Find where the given text appears and provide that cell's center as (x, y) coordinate. 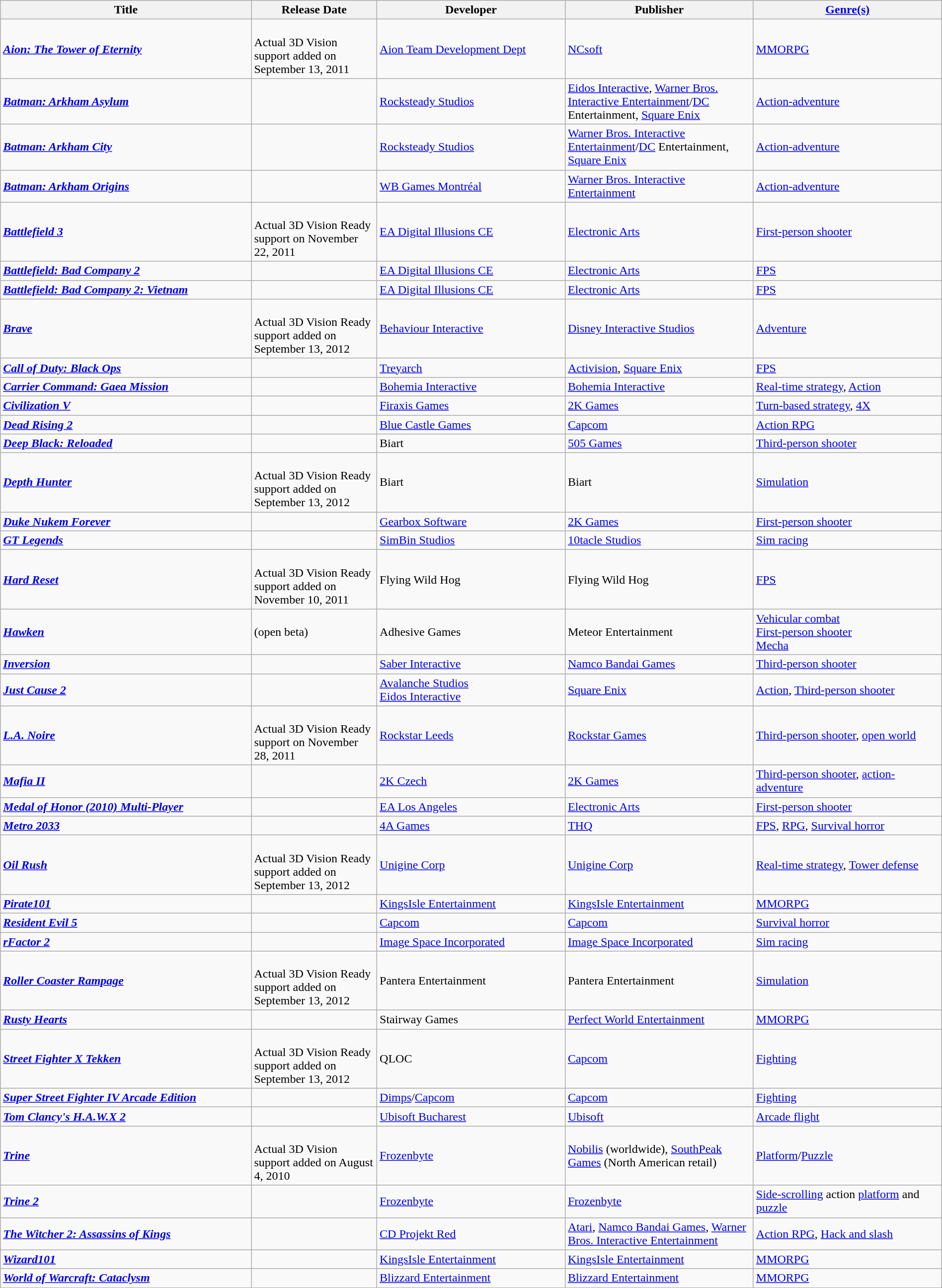
Dead Rising 2 (126, 425)
GT Legends (126, 540)
The Witcher 2: Assassins of Kings (126, 1234)
Treyarch (471, 368)
Brave (126, 329)
Just Cause 2 (126, 689)
EA Los Angeles (471, 807)
Ubisoft Bucharest (471, 1117)
Real-time strategy, Action (848, 386)
Civilization V (126, 405)
Saber Interactive (471, 664)
Vehicular combatFirst-person shooterMecha (848, 632)
10tacle Studios (659, 540)
Platform/Puzzle (848, 1155)
Call of Duty: Black Ops (126, 368)
Blue Castle Games (471, 425)
Action, Third-person shooter (848, 689)
Actual 3D Vision Ready support on November 22, 2011 (314, 231)
QLOC (471, 1059)
Actual 3D Vision support added on August 4, 2010 (314, 1155)
Turn-based strategy, 4X (848, 405)
WB Games Montréal (471, 186)
Side-scrolling action platform and puzzle (848, 1201)
Battlefield: Bad Company 2: Vietnam (126, 290)
Depth Hunter (126, 483)
Street Fighter X Tekken (126, 1059)
Rusty Hearts (126, 1020)
Resident Evil 5 (126, 922)
Behaviour Interactive (471, 329)
Stairway Games (471, 1020)
Avalanche StudiosEidos Interactive (471, 689)
Mafia II (126, 781)
rFactor 2 (126, 941)
Dimps/Capcom (471, 1098)
Atari, Namco Bandai Games, Warner Bros. Interactive Entertainment (659, 1234)
Battlefield: Bad Company 2 (126, 271)
Activision, Square Enix (659, 368)
Hawken (126, 632)
Namco Bandai Games (659, 664)
FPS, RPG, Survival horror (848, 826)
Title (126, 10)
Actual 3D Vision Ready support added on November 10, 2011 (314, 579)
Eidos Interactive, Warner Bros. Interactive Entertainment/DC Entertainment, Square Enix (659, 101)
Perfect World Entertainment (659, 1020)
Third-person shooter, action-adventure (848, 781)
Adventure (848, 329)
Disney Interactive Studios (659, 329)
CD Projekt Red (471, 1234)
Battlefield 3 (126, 231)
Gearbox Software (471, 522)
2K Czech (471, 781)
Action RPG (848, 425)
Rockstar Games (659, 735)
Survival horror (848, 922)
Warner Bros. Interactive Entertainment/DC Entertainment, Square Enix (659, 147)
Publisher (659, 10)
Pirate101 (126, 904)
Firaxis Games (471, 405)
Action RPG, Hack and slash (848, 1234)
Square Enix (659, 689)
Actual 3D Vision Ready support on November 28, 2011 (314, 735)
L.A. Noire (126, 735)
Deep Black: Reloaded (126, 444)
Actual 3D Vision support added on September 13, 2011 (314, 49)
NCsoft (659, 49)
Tom Clancy's H.A.W.X 2 (126, 1117)
Inversion (126, 664)
Oil Rush (126, 864)
Adhesive Games (471, 632)
Release Date (314, 10)
Nobilis (worldwide), SouthPeak Games (North American retail) (659, 1155)
Metro 2033 (126, 826)
Real-time strategy, Tower defense (848, 864)
Batman: Arkham City (126, 147)
505 Games (659, 444)
(open beta) (314, 632)
Trine 2 (126, 1201)
Medal of Honor (2010) Multi-Player (126, 807)
Super Street Fighter IV Arcade Edition (126, 1098)
Rockstar Leeds (471, 735)
SimBin Studios (471, 540)
Batman: Arkham Origins (126, 186)
Warner Bros. Interactive Entertainment (659, 186)
Aion: The Tower of Eternity (126, 49)
4A Games (471, 826)
World of Warcraft: Cataclysm (126, 1278)
Carrier Command: Gaea Mission (126, 386)
Wizard101 (126, 1259)
Third-person shooter, open world (848, 735)
Developer (471, 10)
Duke Nukem Forever (126, 522)
THQ (659, 826)
Genre(s) (848, 10)
Aion Team Development Dept (471, 49)
Hard Reset (126, 579)
Roller Coaster Rampage (126, 981)
Meteor Entertainment (659, 632)
Batman: Arkham Asylum (126, 101)
Trine (126, 1155)
Ubisoft (659, 1117)
Arcade flight (848, 1117)
